Scan for the cell matching the given text and deliver its (x, y) coordinate at center. 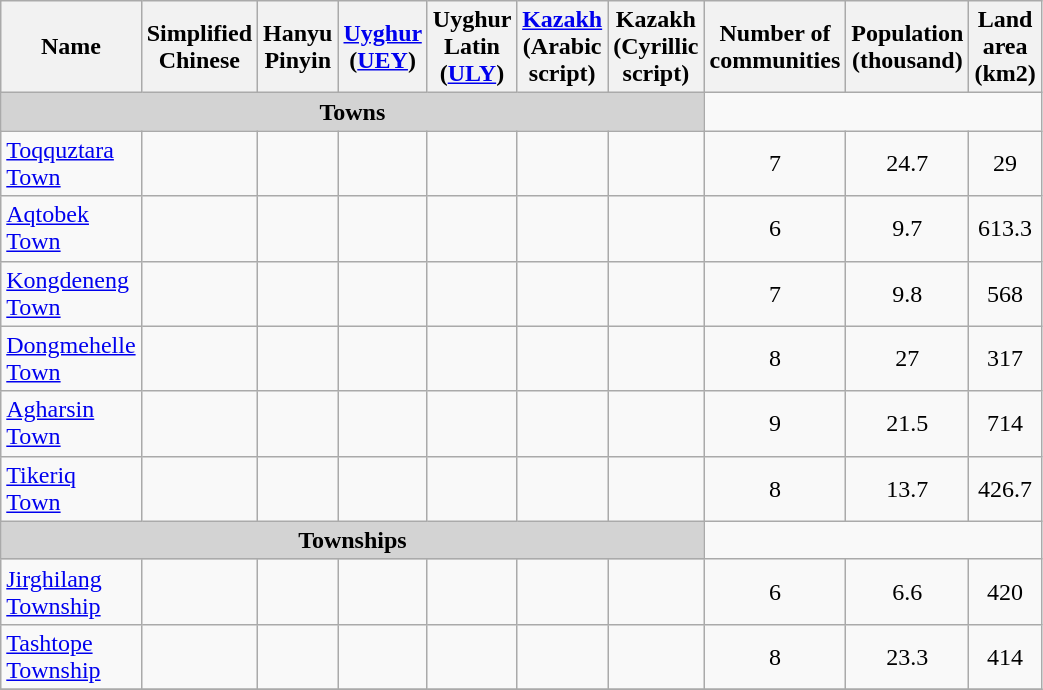
Tashtope Township (71, 656)
Uyghur (UEY) (382, 47)
6.6 (908, 592)
Jirghilang Township (71, 592)
24.7 (908, 164)
414 (1005, 656)
Simplified Chinese (199, 47)
Land area (km2) (1005, 47)
Kazakh (Cyrillic script) (656, 47)
Hanyu Pinyin (298, 47)
568 (1005, 294)
27 (908, 358)
23.3 (908, 656)
29 (1005, 164)
714 (1005, 424)
Kongdeneng Town (71, 294)
Dongmehelle Town (71, 358)
13.7 (908, 488)
Population (thousand) (908, 47)
Name (71, 47)
Tikeriq Town (71, 488)
9.7 (908, 228)
317 (1005, 358)
Agharsin Town (71, 424)
Uyghur Latin (ULY) (472, 47)
420 (1005, 592)
426.7 (1005, 488)
9.8 (908, 294)
Townships (352, 540)
Towns (352, 112)
9 (775, 424)
Toqquztara Town (71, 164)
21.5 (908, 424)
Number of communities (775, 47)
613.3 (1005, 228)
Aqtobek Town (71, 228)
Kazakh (Arabic script) (562, 47)
